Find where the given text appears and provide that cell's center as (X, Y) coordinate. 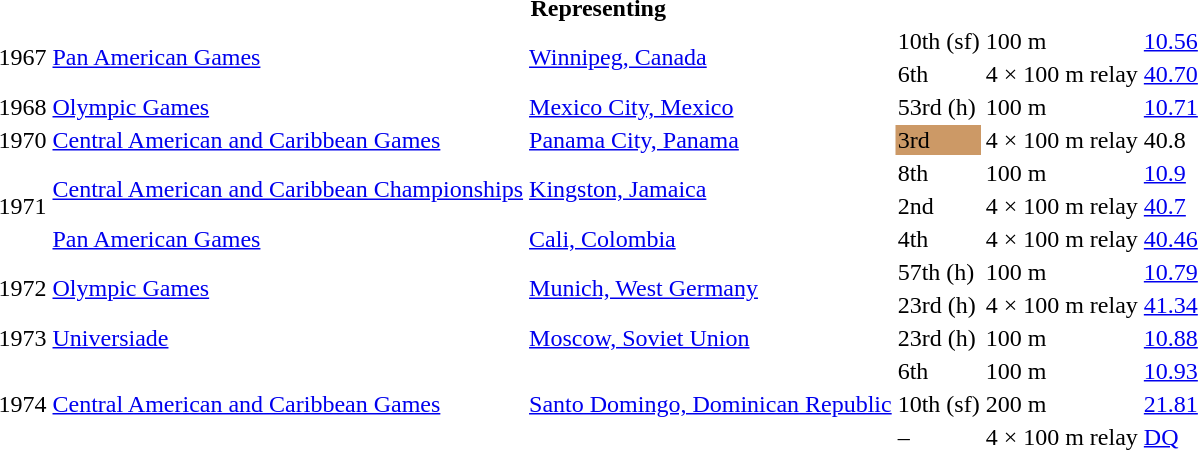
Panama City, Panama (711, 140)
4th (938, 239)
Central American and Caribbean Championships (288, 190)
Munich, West Germany (711, 288)
Universiade (288, 338)
200 m (1062, 404)
Kingston, Jamaica (711, 190)
Moscow, Soviet Union (711, 338)
Winnipeg, Canada (711, 58)
57th (h) (938, 272)
3rd (938, 140)
Central American and Caribbean Games (288, 140)
Mexico City, Mexico (711, 107)
Cali, Colombia (711, 239)
8th (938, 173)
2nd (938, 206)
53rd (h) (938, 107)
